Locate the cell with the specified text and output its (x, y) center coordinate. 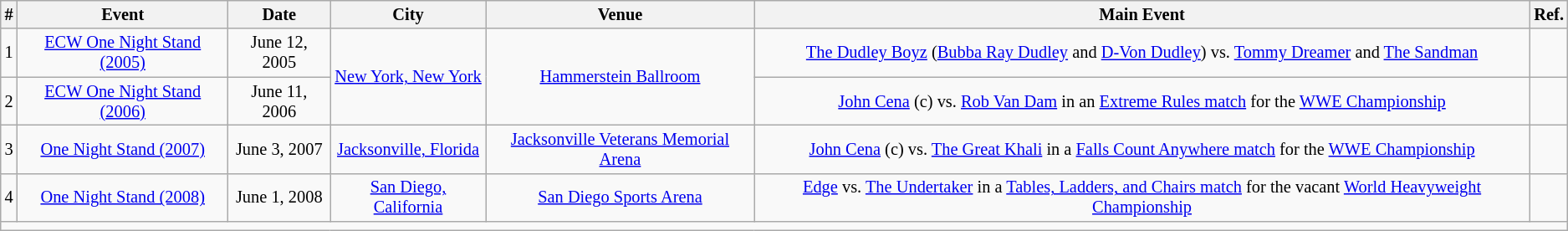
1 (9, 53)
Ref. (1549, 14)
San Diego Sports Arena (620, 198)
Jacksonville, Florida (408, 149)
Date (279, 14)
The Dudley Boyz (Bubba Ray Dudley and D-Von Dudley) vs. Tommy Dreamer and The Sandman (1142, 53)
ECW One Night Stand (2006) (123, 101)
John Cena (c) vs. Rob Van Dam in an Extreme Rules match for the WWE Championship (1142, 101)
One Night Stand (2008) (123, 198)
City (408, 14)
ECW One Night Stand (2005) (123, 53)
One Night Stand (2007) (123, 149)
2 (9, 101)
San Diego, California (408, 198)
John Cena (c) vs. The Great Khali in a Falls Count Anywhere match for the WWE Championship (1142, 149)
Event (123, 14)
3 (9, 149)
June 11, 2006 (279, 101)
Jacksonville Veterans Memorial Arena (620, 149)
June 12, 2005 (279, 53)
Edge vs. The Undertaker in a Tables, Ladders, and Chairs match for the vacant World Heavyweight Championship (1142, 198)
4 (9, 198)
Venue (620, 14)
Main Event (1142, 14)
New York, New York (408, 77)
June 3, 2007 (279, 149)
Hammerstein Ballroom (620, 77)
# (9, 14)
June 1, 2008 (279, 198)
